Return the [X, Y] coordinate for the center point of the cell that contains the specified text.  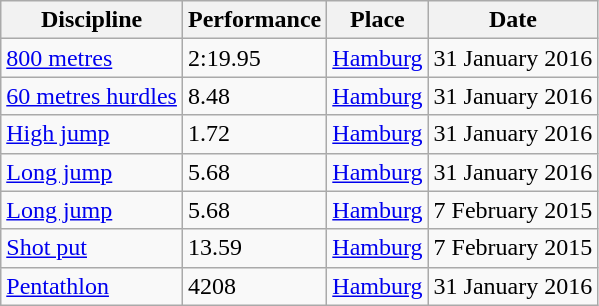
60 metres hurdles [92, 96]
800 metres [92, 58]
13.59 [254, 248]
Place [378, 20]
Performance [254, 20]
Pentathlon [92, 286]
Shot put [92, 248]
2:19.95 [254, 58]
Date [513, 20]
1.72 [254, 134]
4208 [254, 286]
8.48 [254, 96]
High jump [92, 134]
Discipline [92, 20]
